For the text-containing cell, return its midpoint in [x, y] coordinate format. 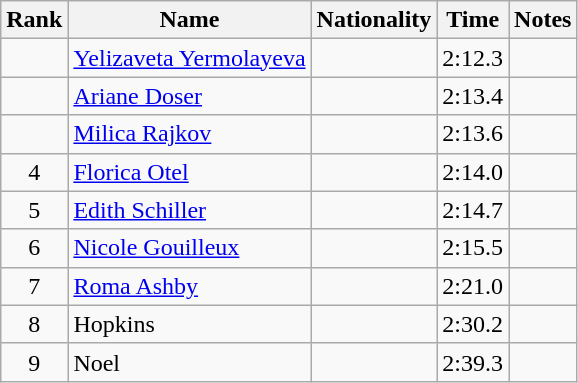
2:13.6 [473, 134]
6 [34, 248]
2:13.4 [473, 96]
Nationality [374, 20]
2:15.5 [473, 248]
Nicole Gouilleux [190, 248]
Noel [190, 362]
Florica Otel [190, 172]
Roma Ashby [190, 286]
2:14.0 [473, 172]
2:12.3 [473, 58]
4 [34, 172]
2:30.2 [473, 324]
7 [34, 286]
2:21.0 [473, 286]
8 [34, 324]
Milica Rajkov [190, 134]
Name [190, 20]
Ariane Doser [190, 96]
Rank [34, 20]
Yelizaveta Yermolayeva [190, 58]
2:14.7 [473, 210]
Time [473, 20]
Notes [543, 20]
5 [34, 210]
2:39.3 [473, 362]
Hopkins [190, 324]
9 [34, 362]
Edith Schiller [190, 210]
